Pinpoint the cell where the given text exists, returning its (X, Y) midpoint coordinate. 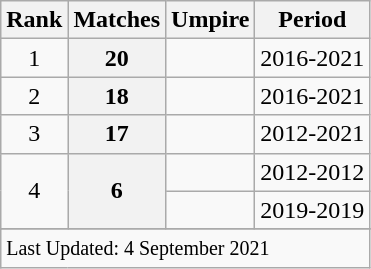
3 (34, 134)
18 (117, 96)
Last Updated: 4 September 2021 (186, 248)
Umpire (210, 20)
2019-2019 (312, 210)
4 (34, 191)
2012-2012 (312, 172)
Period (312, 20)
Rank (34, 20)
Matches (117, 20)
2 (34, 96)
20 (117, 58)
17 (117, 134)
6 (117, 191)
1 (34, 58)
2012-2021 (312, 134)
